Extract the (x, y) coordinate from the center of the cell holding the provided text.  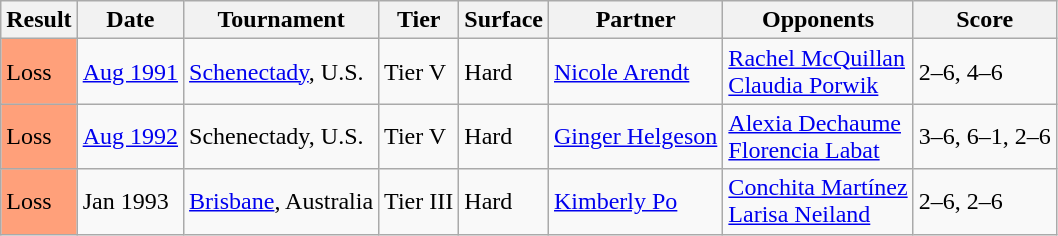
Alexia Dechaume Florencia Labat (818, 136)
Tier (419, 20)
Rachel McQuillan Claudia Porwik (818, 72)
Ginger Helgeson (635, 136)
Jan 1993 (130, 202)
Result (39, 20)
Tier III (419, 202)
Surface (504, 20)
Aug 1991 (130, 72)
Partner (635, 20)
Conchita Martínez Larisa Neiland (818, 202)
2–6, 4–6 (984, 72)
Tournament (282, 20)
2–6, 2–6 (984, 202)
Score (984, 20)
Date (130, 20)
3–6, 6–1, 2–6 (984, 136)
Nicole Arendt (635, 72)
Kimberly Po (635, 202)
Brisbane, Australia (282, 202)
Opponents (818, 20)
Aug 1992 (130, 136)
